Find where the given text appears and provide that cell's center as [X, Y] coordinate. 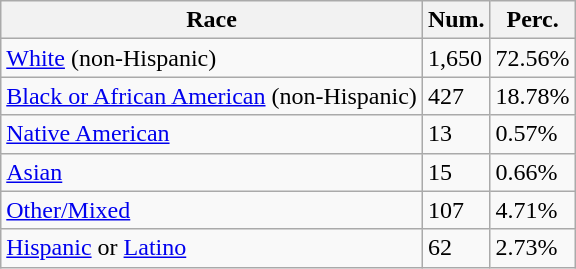
2.73% [532, 248]
Hispanic or Latino [212, 248]
1,650 [456, 58]
White (non-Hispanic) [212, 58]
13 [456, 134]
18.78% [532, 96]
72.56% [532, 58]
Asian [212, 172]
0.66% [532, 172]
4.71% [532, 210]
62 [456, 248]
107 [456, 210]
Perc. [532, 20]
Other/Mixed [212, 210]
427 [456, 96]
15 [456, 172]
Black or African American (non-Hispanic) [212, 96]
Num. [456, 20]
Race [212, 20]
Native American [212, 134]
0.57% [532, 134]
